Pinpoint the cell where the given text exists, returning its [X, Y] midpoint coordinate. 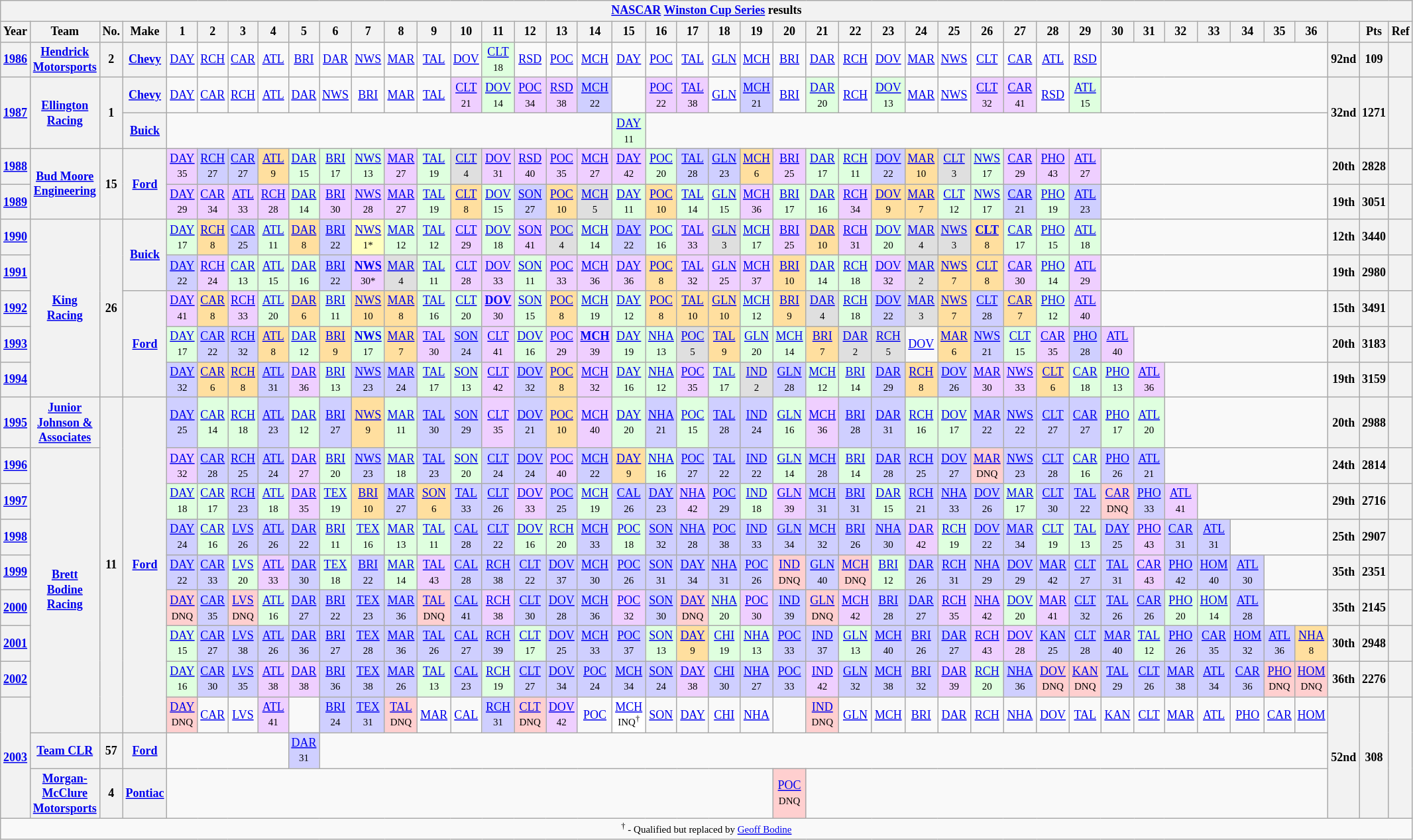
HOMDNQ [1311, 679]
IND2 [757, 380]
MAR6 [954, 344]
DOV14 [498, 95]
† - Qualified but replaced by Geoff Bodine [706, 829]
TEX18 [335, 572]
POC16 [661, 237]
BRI7 [822, 344]
PHO33 [1149, 501]
MARDNQ [987, 466]
IND18 [757, 501]
LVS [243, 715]
CLT21 [467, 95]
KAN [1117, 715]
PHO12 [1053, 309]
9 [434, 32]
RCH5 [888, 344]
DOV42 [562, 715]
DAY35 [182, 166]
3159 [1375, 380]
3 [243, 32]
GLN23 [724, 166]
MAR26 [401, 679]
SON29 [467, 423]
TAL16 [434, 309]
NWS33 [1020, 380]
DAY15 [182, 643]
TAL38 [693, 95]
TAL29 [1117, 679]
2814 [1375, 466]
NHA30 [888, 537]
SON41 [530, 237]
1992 [16, 309]
1999 [16, 572]
TEX19 [335, 501]
GLN15 [724, 202]
IND33 [757, 537]
24 [921, 32]
PHODNQ [1280, 679]
MAR3 [921, 309]
RCH24 [213, 273]
ATL9 [273, 166]
Ref [1400, 32]
CAR25 [243, 237]
RCH27 [213, 166]
DAY24 [182, 537]
IND42 [822, 679]
MAR13 [401, 537]
CAR29 [1020, 166]
1986 [16, 60]
DAR4 [822, 309]
MCHINQ† [629, 715]
GLNDNQ [822, 608]
MAR40 [1117, 643]
IND37 [822, 643]
RSD40 [530, 166]
CARDNQ [1117, 501]
GLN28 [789, 380]
21 [822, 32]
MAR34 [1020, 537]
2145 [1375, 608]
CAL [467, 715]
1988 [16, 166]
18 [724, 32]
DAR17 [822, 166]
HOM32 [1247, 643]
DAR26 [921, 572]
33 [1214, 32]
MCH42 [856, 608]
Team [65, 32]
NWS28 [368, 202]
DOV31 [498, 166]
2000 [16, 608]
GLN16 [789, 423]
DAY41 [182, 309]
PHO14 [1053, 273]
KANDNQ [1085, 679]
SON32 [661, 537]
MAR17 [1020, 501]
2716 [1375, 501]
DAY38 [693, 679]
MCH30 [595, 572]
MAR11 [401, 423]
RCH34 [856, 202]
PHO20 [1180, 608]
POC32 [629, 608]
1994 [16, 380]
DAR39 [954, 679]
DAY20 [629, 423]
GLN40 [822, 572]
MAR41 [1053, 608]
RCH39 [498, 643]
1996 [16, 466]
GLN39 [789, 501]
GLN32 [856, 679]
22 [856, 32]
CLT4 [467, 166]
CLT6 [1053, 380]
RSD38 [562, 95]
LVS20 [243, 572]
CAR13 [243, 273]
DAY34 [693, 572]
ATL24 [273, 466]
TEX16 [368, 537]
TEX23 [368, 608]
MCH38 [888, 679]
RCH16 [921, 423]
CAR7 [1020, 309]
POC27 [693, 466]
Make [144, 32]
DAR35 [304, 501]
30th [1344, 643]
CAR14 [213, 423]
10 [467, 32]
SON27 [530, 202]
25th [1344, 537]
3183 [1375, 344]
DAY19 [629, 344]
GLN13 [856, 643]
CLT35 [498, 423]
RCH23 [243, 501]
2948 [1375, 643]
BRI13 [335, 380]
35 [1280, 32]
GLN25 [724, 273]
27 [1020, 32]
2276 [1375, 679]
1993 [16, 344]
DAR6 [304, 309]
RCH43 [987, 643]
CLT20 [467, 309]
GLN20 [757, 344]
CAR21 [1020, 202]
CLTDNQ [530, 715]
DOV25 [562, 643]
DOV15 [498, 202]
MAR2 [921, 273]
20 [789, 32]
CAR6 [213, 380]
1995 [16, 423]
POC22 [661, 95]
MAR18 [401, 466]
1998 [16, 537]
Morgan-McClure Motorsports [65, 794]
MAR8 [401, 309]
12th [1344, 237]
Pontiac [144, 794]
NWS9 [368, 423]
2907 [1375, 537]
MCH21 [757, 95]
31 [1149, 32]
DAR22 [304, 537]
MCHDNQ [856, 572]
No. [111, 32]
DOV34 [562, 679]
DAY23 [661, 501]
CAL41 [467, 608]
DAR10 [822, 237]
DAR30 [304, 572]
RCH21 [921, 501]
NWS21 [987, 344]
MCH31 [822, 501]
NHA12 [661, 380]
CAR28 [213, 466]
NHA29 [987, 572]
DAY18 [182, 501]
TAL23 [434, 466]
LVSDNQ [243, 608]
NHA16 [661, 466]
TEX38 [368, 679]
NHA27 [757, 679]
36th [1344, 679]
MAR10 [921, 166]
30 [1117, 32]
NWS10 [368, 309]
TAL10 [693, 309]
BRI24 [335, 715]
MCH5 [595, 202]
92nd [1344, 60]
36 [1311, 32]
POC24 [595, 679]
MCH28 [822, 466]
MAR22 [987, 423]
CLT19 [1053, 537]
CAL27 [467, 643]
NWS3 [954, 237]
MAR24 [401, 380]
TEX28 [368, 643]
1987 [16, 113]
ATL21 [1149, 466]
DOV13 [888, 95]
308 [1375, 758]
29 [1085, 32]
32nd [1344, 113]
SON30 [661, 608]
52nd [1344, 758]
DAR20 [822, 95]
POC15 [693, 423]
28 [1053, 32]
CAR31 [1180, 537]
BRI36 [335, 679]
PHO13 [1117, 380]
DOV30 [498, 309]
5 [304, 32]
Junior Johnson & Associates [65, 423]
34 [1247, 32]
POC34 [530, 95]
17 [693, 32]
CAR22 [213, 344]
TAL43 [434, 572]
RCH28 [273, 202]
MAR38 [1180, 679]
NHA33 [954, 501]
CLT24 [498, 466]
GLN14 [789, 466]
DOV29 [1020, 572]
ATL38 [273, 679]
ATL27 [1085, 166]
Pts [1375, 32]
NWS1* [368, 237]
CLT41 [498, 344]
CLT17 [530, 643]
POC25 [562, 501]
ATL30 [1247, 572]
POC4 [562, 237]
GLN3 [724, 237]
GLN34 [789, 537]
POC37 [629, 643]
POC20 [661, 166]
IND24 [757, 423]
POC38 [724, 537]
SON [661, 715]
HOM [1311, 715]
DOV17 [954, 423]
DAY42 [629, 166]
2002 [16, 679]
8 [401, 32]
DOVDNQ [1053, 679]
PHO42 [1180, 572]
1991 [16, 273]
SON31 [661, 572]
CAR41 [1020, 95]
SON11 [530, 273]
7 [368, 32]
MCH27 [595, 166]
POC18 [629, 537]
24th [1344, 466]
57 [111, 751]
CLT42 [498, 380]
BRI20 [335, 466]
TAL31 [1117, 572]
MAR30 [987, 380]
MCH17 [757, 237]
2001 [16, 643]
CLT18 [498, 60]
POC30 [757, 608]
CHI19 [724, 643]
CAR18 [1085, 380]
Year [16, 32]
BRI30 [335, 202]
MAR14 [401, 572]
DOV18 [498, 237]
19 [757, 32]
MAR12 [401, 237]
BRI32 [921, 679]
HOM14 [1214, 608]
IND39 [789, 608]
DOV24 [530, 466]
DAY36 [629, 273]
CAR34 [213, 202]
POC5 [693, 344]
TEX31 [368, 715]
15th [1344, 309]
DAR2 [856, 344]
Ellington Racing [65, 113]
29th [1344, 501]
ATL16 [273, 608]
1997 [16, 501]
NHA8 [1311, 643]
PHO [1247, 715]
3440 [1375, 237]
LVS38 [243, 643]
1989 [16, 202]
MCH39 [595, 344]
POCDNQ [789, 794]
109 [1375, 60]
CAR33 [213, 572]
LVS35 [243, 679]
ATL8 [273, 344]
CAL26 [629, 501]
2828 [1375, 166]
TAL14 [693, 202]
RCH11 [856, 166]
Brett Bodine Racing [65, 590]
RCH33 [243, 309]
12 [530, 32]
2351 [1375, 572]
14 [595, 32]
NHA20 [724, 608]
King Racing [65, 308]
13 [562, 32]
MCH34 [629, 679]
DOV9 [888, 202]
SON6 [434, 501]
ATL28 [1247, 608]
ATL11 [273, 237]
SON15 [530, 309]
CLT12 [954, 202]
CAL23 [467, 679]
LVS26 [243, 537]
DAY12 [629, 309]
HOM40 [1214, 572]
CAR43 [1149, 572]
CHI [724, 715]
NWS13 [368, 166]
GLN10 [724, 309]
NASCAR Winston Cup Series results [706, 11]
DAR42 [921, 537]
NWS30* [368, 273]
TAL9 [724, 344]
DAR8 [304, 237]
25 [954, 32]
ATL34 [1214, 679]
BRI31 [856, 501]
KAN25 [1053, 643]
BRI12 [888, 572]
ATL29 [1085, 273]
Bud Moore Engineering [65, 184]
2980 [1375, 273]
NHA36 [1020, 679]
CHI30 [724, 679]
CLT3 [954, 166]
MCH37 [757, 273]
3491 [1375, 309]
2988 [1375, 423]
DOV37 [562, 572]
RCH32 [243, 344]
6 [335, 32]
NHA31 [724, 572]
CAR26 [1149, 608]
CAR8 [213, 309]
DOV21 [530, 423]
3051 [1375, 202]
32 [1180, 32]
MCH6 [757, 166]
Team CLR [65, 751]
TAL32 [693, 273]
PHO28 [1085, 344]
NHA21 [661, 423]
SON20 [467, 466]
Hendrick Motorsports [65, 60]
RCH35 [954, 608]
DAR29 [888, 380]
PHO19 [1053, 202]
DAY29 [182, 202]
1990 [16, 237]
DAR28 [888, 466]
DOV27 [954, 466]
IND22 [757, 466]
PHO15 [1053, 237]
16 [661, 32]
CLT29 [467, 237]
1271 [1375, 113]
CAR36 [1247, 679]
NWS22 [1020, 423]
NHA28 [693, 537]
PHO17 [1117, 423]
CLT15 [1020, 344]
DAR38 [304, 679]
POC40 [562, 466]
MAR42 [1053, 572]
23 [888, 32]
2003 [16, 758]
